Identify which cell holds the provided text, then report its (X, Y) central coordinate. 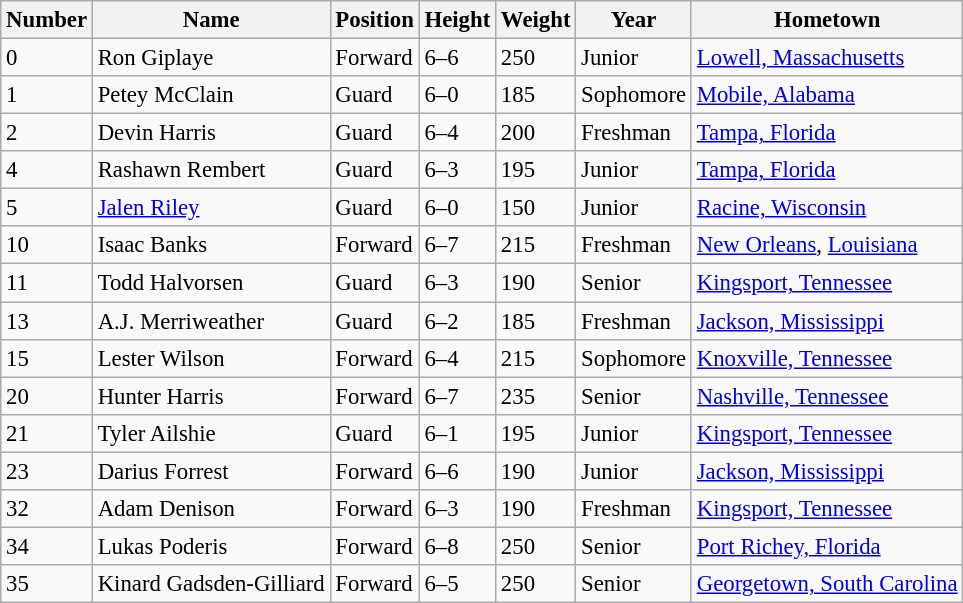
35 (47, 584)
Knoxville, Tennessee (827, 358)
Racine, Wisconsin (827, 208)
Georgetown, South Carolina (827, 584)
Position (374, 20)
6–8 (457, 546)
Height (457, 20)
Name (211, 20)
0 (47, 58)
Adam Denison (211, 509)
Darius Forrest (211, 471)
11 (47, 283)
Hunter Harris (211, 396)
15 (47, 358)
235 (536, 396)
Jalen Riley (211, 208)
Ron Giplaye (211, 58)
6–2 (457, 321)
6–1 (457, 433)
Hometown (827, 20)
23 (47, 471)
Lukas Poderis (211, 546)
200 (536, 133)
1 (47, 95)
Lowell, Massachusetts (827, 58)
Number (47, 20)
Tyler Ailshie (211, 433)
21 (47, 433)
Devin Harris (211, 133)
Todd Halvorsen (211, 283)
6–5 (457, 584)
A.J. Merriweather (211, 321)
32 (47, 509)
20 (47, 396)
Nashville, Tennessee (827, 396)
New Orleans, Louisiana (827, 245)
5 (47, 208)
Kinard Gadsden-Gilliard (211, 584)
Port Richey, Florida (827, 546)
Rashawn Rembert (211, 170)
Weight (536, 20)
4 (47, 170)
Year (634, 20)
Petey McClain (211, 95)
2 (47, 133)
13 (47, 321)
Mobile, Alabama (827, 95)
Isaac Banks (211, 245)
150 (536, 208)
34 (47, 546)
10 (47, 245)
Lester Wilson (211, 358)
